Return the [x, y] coordinate for the center point of the cell that contains the specified text.  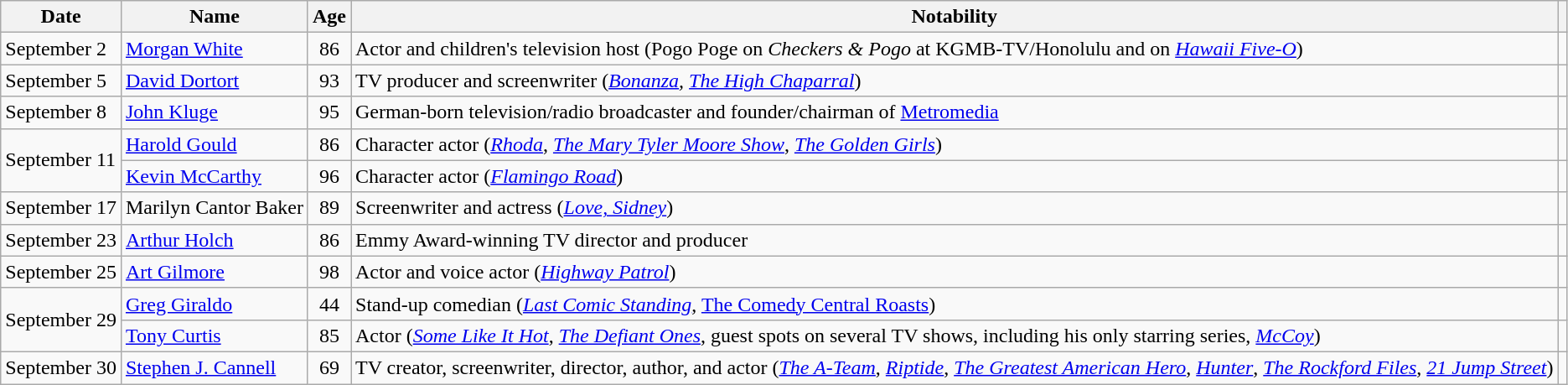
Harold Gould [215, 144]
98 [329, 272]
Notability [954, 17]
Arthur Holch [215, 240]
September 2 [61, 49]
Age [329, 17]
David Dortort [215, 81]
Screenwriter and actress (Love, Sidney) [954, 208]
69 [329, 367]
93 [329, 81]
John Kluge [215, 112]
September 8 [61, 112]
Name [215, 17]
Marilyn Cantor Baker [215, 208]
Stephen J. Cannell [215, 367]
September 17 [61, 208]
Tony Curtis [215, 336]
95 [329, 112]
96 [329, 176]
Greg Giraldo [215, 304]
Date [61, 17]
September 5 [61, 81]
Morgan White [215, 49]
TV creator, screenwriter, director, author, and actor (The A-Team, Riptide, The Greatest American Hero, Hunter, The Rockford Files, 21 Jump Street) [954, 367]
Character actor (Flamingo Road) [954, 176]
Art Gilmore [215, 272]
September 30 [61, 367]
September 25 [61, 272]
September 23 [61, 240]
Stand-up comedian (Last Comic Standing, The Comedy Central Roasts) [954, 304]
Character actor (Rhoda, The Mary Tyler Moore Show, The Golden Girls) [954, 144]
Actor (Some Like It Hot, The Defiant Ones, guest spots on several TV shows, including his only starring series, McCoy) [954, 336]
89 [329, 208]
44 [329, 304]
September 11 [61, 160]
85 [329, 336]
September 29 [61, 320]
Actor and children's television host (Pogo Poge on Checkers & Pogo at KGMB-TV/Honolulu and on Hawaii Five-O) [954, 49]
Emmy Award-winning TV director and producer [954, 240]
German-born television/radio broadcaster and founder/chairman of Metromedia [954, 112]
TV producer and screenwriter (Bonanza, The High Chaparral) [954, 81]
Kevin McCarthy [215, 176]
Actor and voice actor (Highway Patrol) [954, 272]
